Return the [X, Y] coordinate for the center point of the cell that contains the specified text.  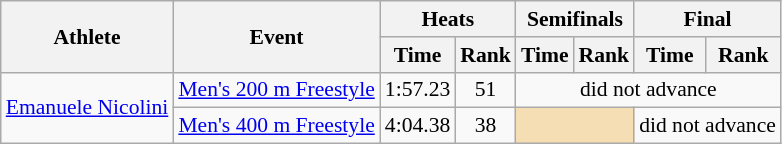
Semifinals [575, 19]
Men's 200 m Freestyle [276, 90]
Heats [448, 19]
Emanuele Nicolini [88, 108]
38 [486, 126]
Athlete [88, 36]
Final [708, 19]
4:04.38 [418, 126]
Men's 400 m Freestyle [276, 126]
51 [486, 90]
Event [276, 36]
1:57.23 [418, 90]
